Output the [x, y] coordinate of the center of the cell containing the given text.  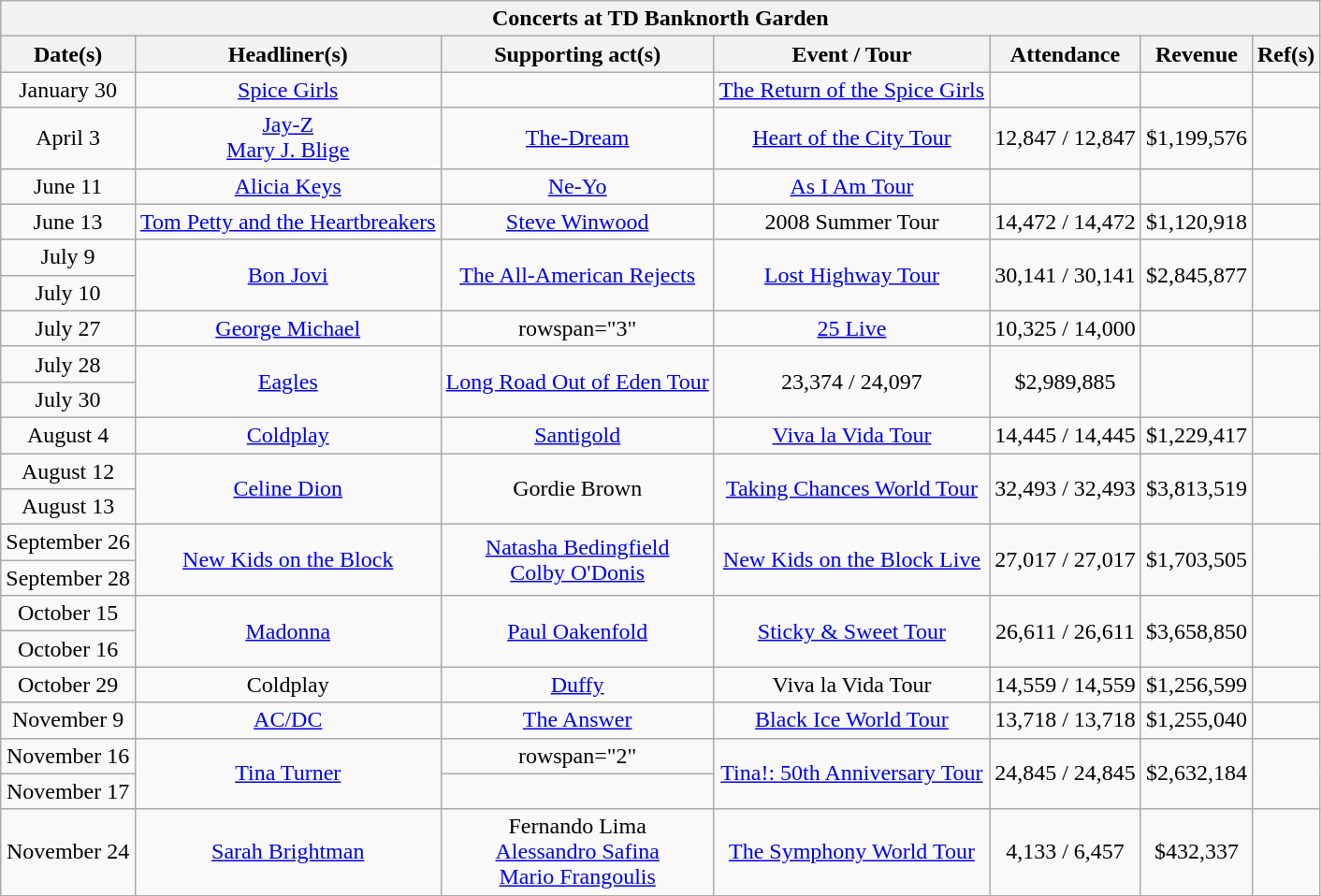
September 26 [68, 542]
Taking Chances World Tour [851, 488]
June 11 [68, 186]
Gordie Brown [577, 488]
October 15 [68, 614]
Date(s) [68, 54]
Fernando LimaAlessandro SafinaMario Frangoulis [577, 852]
13,718 / 13,718 [1066, 720]
$3,813,519 [1196, 488]
October 29 [68, 685]
Natasha BedingfieldColby O'Donis [577, 560]
August 4 [68, 435]
Steve Winwood [577, 222]
Attendance [1066, 54]
rowspan="2" [577, 756]
Madonna [288, 631]
July 9 [68, 257]
Santigold [577, 435]
New Kids on the Block [288, 560]
The Answer [577, 720]
August 12 [68, 470]
12,847 / 12,847 [1066, 138]
Headliner(s) [288, 54]
October 16 [68, 649]
$1,255,040 [1196, 720]
George Michael [288, 328]
The All-American Rejects [577, 275]
24,845 / 24,845 [1066, 773]
July 27 [68, 328]
Tina!: 50th Anniversary Tour [851, 773]
Concerts at TD Banknorth Garden [660, 19]
August 13 [68, 507]
Supporting act(s) [577, 54]
Long Road Out of Eden Tour [577, 382]
November 17 [68, 791]
$3,658,850 [1196, 631]
30,141 / 30,141 [1066, 275]
25 Live [851, 328]
Event / Tour [851, 54]
Eagles [288, 382]
$1,199,576 [1196, 138]
$432,337 [1196, 852]
Ne-Yo [577, 186]
The-Dream [577, 138]
Alicia Keys [288, 186]
The Return of the Spice Girls [851, 90]
$1,229,417 [1196, 435]
2008 Summer Tour [851, 222]
June 13 [68, 222]
$1,256,599 [1196, 685]
32,493 / 32,493 [1066, 488]
4,133 / 6,457 [1066, 852]
26,611 / 26,611 [1066, 631]
November 9 [68, 720]
April 3 [68, 138]
Spice Girls [288, 90]
As I Am Tour [851, 186]
Celine Dion [288, 488]
Black Ice World Tour [851, 720]
July 28 [68, 364]
10,325 / 14,000 [1066, 328]
Tom Petty and the Heartbreakers [288, 222]
November 16 [68, 756]
Duffy [577, 685]
AC/DC [288, 720]
rowspan="3" [577, 328]
27,017 / 27,017 [1066, 560]
$1,703,505 [1196, 560]
Jay-ZMary J. Blige [288, 138]
$2,989,885 [1066, 382]
July 10 [68, 293]
Revenue [1196, 54]
14,445 / 14,445 [1066, 435]
New Kids on the Block Live [851, 560]
Sarah Brightman [288, 852]
Ref(s) [1285, 54]
Bon Jovi [288, 275]
Paul Oakenfold [577, 631]
Lost Highway Tour [851, 275]
$2,845,877 [1196, 275]
July 30 [68, 399]
The Symphony World Tour [851, 852]
14,472 / 14,472 [1066, 222]
$2,632,184 [1196, 773]
November 24 [68, 852]
$1,120,918 [1196, 222]
Heart of the City Tour [851, 138]
Tina Turner [288, 773]
January 30 [68, 90]
September 28 [68, 578]
14,559 / 14,559 [1066, 685]
Sticky & Sweet Tour [851, 631]
23,374 / 24,097 [851, 382]
